Return [x, y] of the center of cell containing provided text 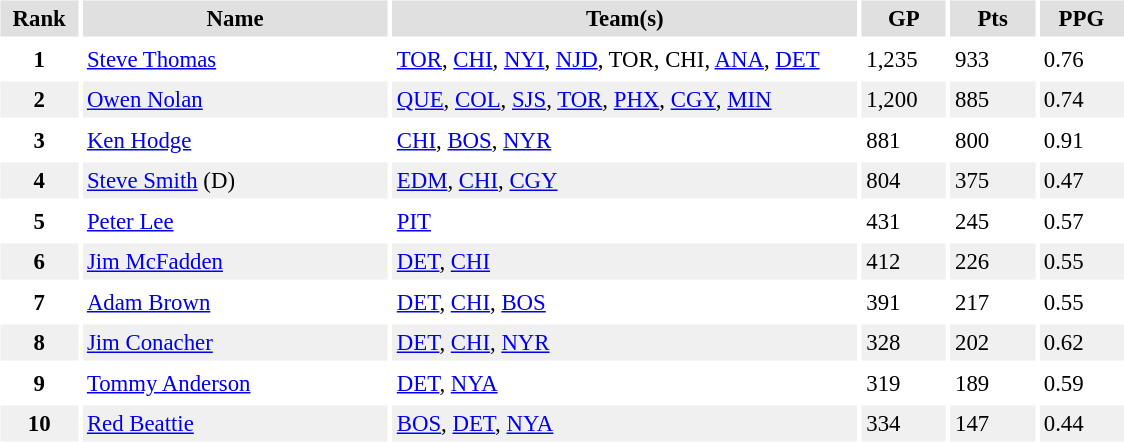
319 [904, 383]
0.74 [1081, 100]
375 [993, 180]
1,235 [904, 59]
391 [904, 302]
217 [993, 302]
3 [38, 140]
804 [904, 180]
226 [993, 262]
431 [904, 221]
881 [904, 140]
1 [38, 59]
4 [38, 180]
Pts [993, 18]
245 [993, 221]
1,200 [904, 100]
TOR, CHI, NYI, NJD, TOR, CHI, ANA, DET [624, 59]
933 [993, 59]
412 [904, 262]
Team(s) [624, 18]
0.57 [1081, 221]
Tommy Anderson [234, 383]
Steve Thomas [234, 59]
Rank [38, 18]
7 [38, 302]
DET, CHI [624, 262]
Red Beattie [234, 424]
DET, NYA [624, 383]
0.47 [1081, 180]
0.62 [1081, 342]
2 [38, 100]
CHI, BOS, NYR [624, 140]
6 [38, 262]
202 [993, 342]
BOS, DET, NYA [624, 424]
Jim Conacher [234, 342]
0.59 [1081, 383]
328 [904, 342]
GP [904, 18]
Owen Nolan [234, 100]
PPG [1081, 18]
885 [993, 100]
Jim McFadden [234, 262]
800 [993, 140]
10 [38, 424]
Peter Lee [234, 221]
8 [38, 342]
5 [38, 221]
147 [993, 424]
DET, CHI, BOS [624, 302]
EDM, CHI, CGY [624, 180]
0.91 [1081, 140]
Steve Smith (D) [234, 180]
QUE, COL, SJS, TOR, PHX, CGY, MIN [624, 100]
9 [38, 383]
PIT [624, 221]
Adam Brown [234, 302]
0.44 [1081, 424]
DET, CHI, NYR [624, 342]
Name [234, 18]
0.76 [1081, 59]
Ken Hodge [234, 140]
334 [904, 424]
189 [993, 383]
